Determine the [x, y] coordinate at the center of the cell enclosing the given text.  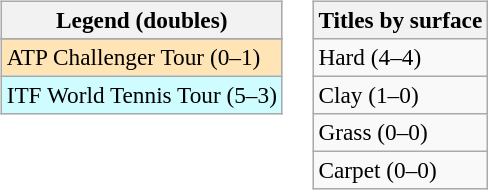
Clay (1–0) [400, 95]
Grass (0–0) [400, 133]
ATP Challenger Tour (0–1) [142, 57]
Hard (4–4) [400, 57]
Carpet (0–0) [400, 171]
Titles by surface [400, 20]
Legend (doubles) [142, 20]
ITF World Tennis Tour (5–3) [142, 95]
